Identify which cell holds the provided text, then report its [X, Y] central coordinate. 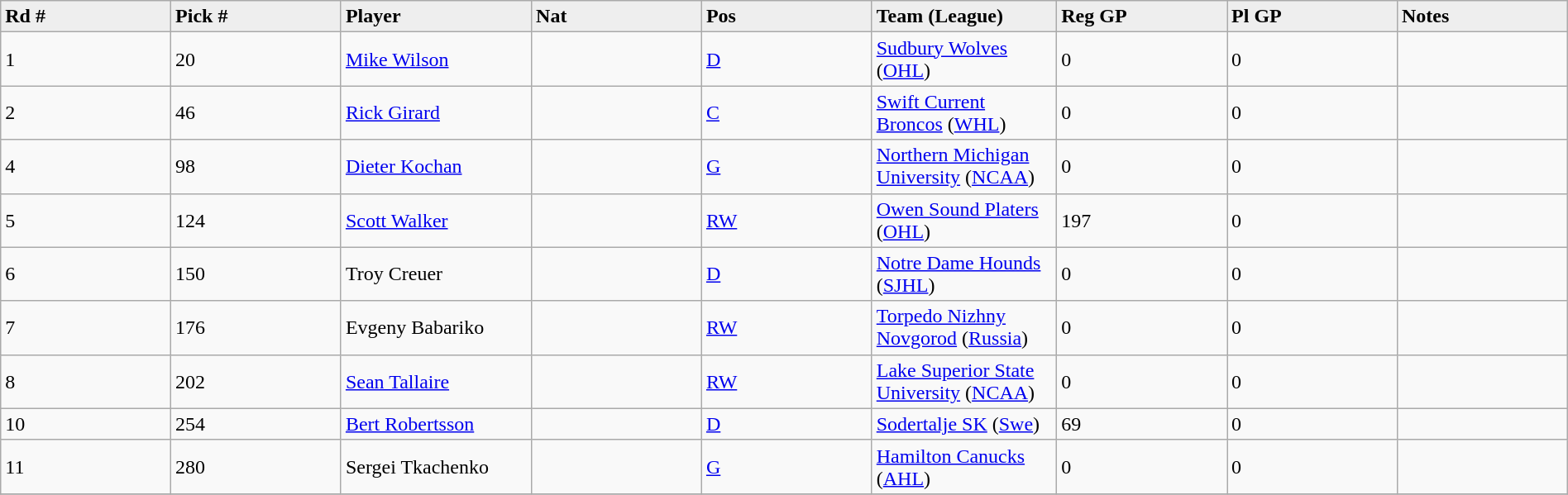
Notes [1482, 17]
Mike Wilson [436, 59]
8 [86, 382]
Nat [617, 17]
150 [256, 274]
Sodertalje SK (Swe) [964, 424]
11 [86, 466]
6 [86, 274]
Pos [786, 17]
Owen Sound Platers (OHL) [964, 220]
254 [256, 424]
124 [256, 220]
98 [256, 167]
Rd # [86, 17]
Team (League) [964, 17]
Pl GP [1312, 17]
Scott Walker [436, 220]
1 [86, 59]
Rick Girard [436, 112]
Swift Current Broncos (WHL) [964, 112]
Northern Michigan University (NCAA) [964, 167]
7 [86, 327]
20 [256, 59]
Player [436, 17]
5 [86, 220]
Sergei Tkachenko [436, 466]
69 [1142, 424]
280 [256, 466]
4 [86, 167]
Lake Superior State University (NCAA) [964, 382]
Evgeny Babariko [436, 327]
202 [256, 382]
Torpedo Nizhny Novgorod (Russia) [964, 327]
176 [256, 327]
197 [1142, 220]
Hamilton Canucks (AHL) [964, 466]
Dieter Kochan [436, 167]
Troy Creuer [436, 274]
Sudbury Wolves (OHL) [964, 59]
Sean Tallaire [436, 382]
Reg GP [1142, 17]
C [786, 112]
Pick # [256, 17]
46 [256, 112]
Notre Dame Hounds (SJHL) [964, 274]
10 [86, 424]
2 [86, 112]
Bert Robertsson [436, 424]
